Output the [X, Y] coordinate of the center of the cell containing the given text.  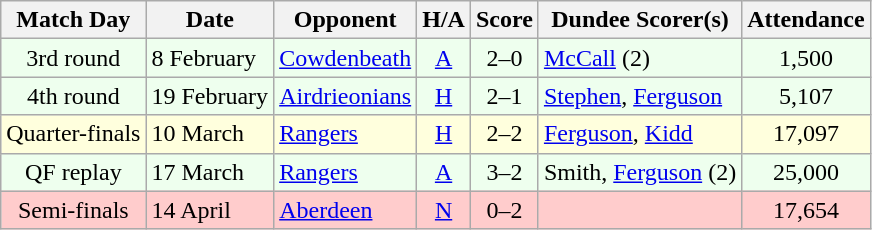
Smith, Ferguson (2) [640, 172]
QF replay [74, 172]
Semi-finals [74, 210]
H/A [444, 20]
2–0 [504, 58]
Attendance [806, 20]
17,097 [806, 134]
3rd round [74, 58]
McCall (2) [640, 58]
Match Day [74, 20]
25,000 [806, 172]
3–2 [504, 172]
17 March [210, 172]
Cowdenbeath [346, 58]
Aberdeen [346, 210]
5,107 [806, 96]
0–2 [504, 210]
Stephen, Ferguson [640, 96]
Airdrieonians [346, 96]
Date [210, 20]
Score [504, 20]
N [444, 210]
17,654 [806, 210]
10 March [210, 134]
4th round [74, 96]
Dundee Scorer(s) [640, 20]
14 April [210, 210]
8 February [210, 58]
Ferguson, Kidd [640, 134]
2–1 [504, 96]
19 February [210, 96]
Quarter-finals [74, 134]
Opponent [346, 20]
1,500 [806, 58]
2–2 [504, 134]
